Pinpoint the cell where the given text exists, returning its [X, Y] midpoint coordinate. 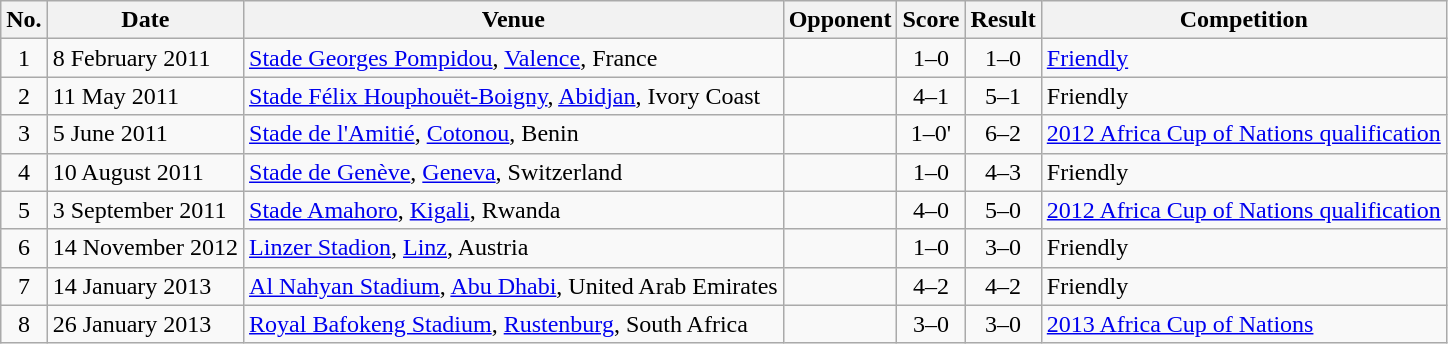
26 January 2013 [145, 324]
10 August 2011 [145, 172]
3 [24, 134]
6–2 [1003, 134]
1 [24, 58]
5 June 2011 [145, 134]
4–3 [1003, 172]
4–0 [931, 210]
3 September 2011 [145, 210]
Al Nahyan Stadium, Abu Dhabi, United Arab Emirates [514, 286]
7 [24, 286]
5–1 [1003, 96]
4 [24, 172]
Linzer Stadion, Linz, Austria [514, 248]
Stade Georges Pompidou, Valence, France [514, 58]
Result [1003, 20]
8 [24, 324]
Opponent [840, 20]
11 May 2011 [145, 96]
1–0' [931, 134]
Date [145, 20]
Stade Amahoro, Kigali, Rwanda [514, 210]
Venue [514, 20]
5–0 [1003, 210]
4–1 [931, 96]
14 January 2013 [145, 286]
Competition [1244, 20]
14 November 2012 [145, 248]
8 February 2011 [145, 58]
2013 Africa Cup of Nations [1244, 324]
Stade de l'Amitié, Cotonou, Benin [514, 134]
Royal Bafokeng Stadium, Rustenburg, South Africa [514, 324]
Stade de Genève, Geneva, Switzerland [514, 172]
2 [24, 96]
Stade Félix Houphouët-Boigny, Abidjan, Ivory Coast [514, 96]
Score [931, 20]
No. [24, 20]
6 [24, 248]
5 [24, 210]
